Pinpoint the cell where the given text exists, returning its (x, y) midpoint coordinate. 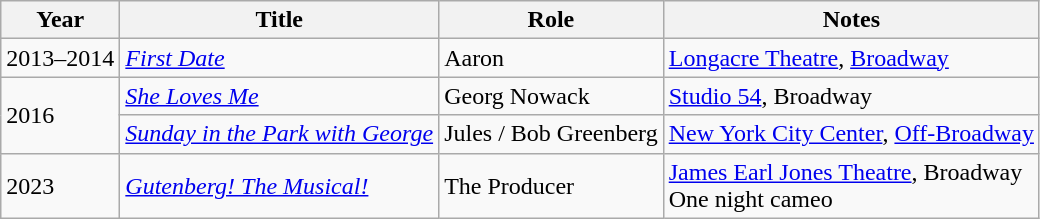
Aaron (552, 58)
2023 (60, 186)
Notes (851, 20)
Year (60, 20)
2013–2014 (60, 58)
The Producer (552, 186)
First Date (280, 58)
James Earl Jones Theatre, BroadwayOne night cameo (851, 186)
Georg Nowack (552, 96)
Sunday in the Park with George (280, 134)
Studio 54, Broadway (851, 96)
Title (280, 20)
2016 (60, 115)
Gutenberg! The Musical! (280, 186)
She Loves Me (280, 96)
Jules / Bob Greenberg (552, 134)
New York City Center, Off-Broadway (851, 134)
Role (552, 20)
Longacre Theatre, Broadway (851, 58)
